Return the [X, Y] coordinate for the center point of the cell that contains the specified text.  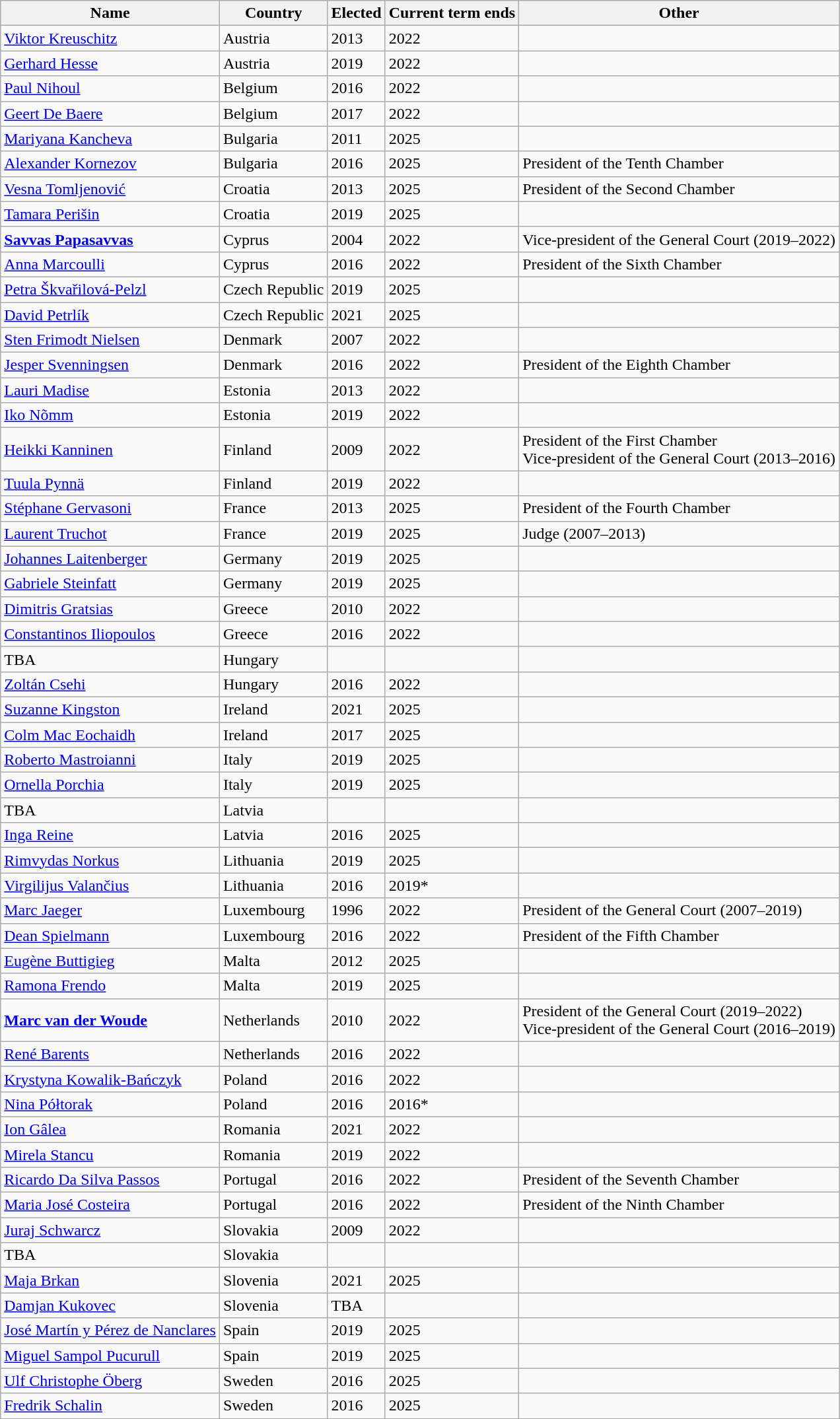
Roberto Mastroianni [110, 760]
President of the Fourth Chamber [679, 508]
Dean Spielmann [110, 936]
Tamara Perišin [110, 214]
Current term ends [452, 13]
Elected [357, 13]
Colm Mac Eochaidh [110, 735]
Other [679, 13]
2007 [357, 340]
Paul Nihoul [110, 88]
José Martín y Pérez de Nanclares [110, 1331]
Dimitris Gratsias [110, 609]
Laurent Truchot [110, 534]
Nina Półtorak [110, 1104]
President of the Fifth Chamber [679, 936]
2012 [357, 961]
2011 [357, 139]
Viktor Kreuschitz [110, 38]
President of the Tenth Chamber [679, 164]
Iko Nõmm [110, 415]
Alexander Kornezov [110, 164]
2019* [452, 885]
Stéphane Gervasoni [110, 508]
Maria José Costeira [110, 1205]
Ornella Porchia [110, 785]
Name [110, 13]
Vesna Tomljenović [110, 189]
Ulf Christophe Öberg [110, 1381]
President of the General Court (2019–2022)Vice-president of the General Court (2016–2019) [679, 1020]
Lauri Madise [110, 390]
Rimvydas Norkus [110, 860]
Zoltán Csehi [110, 684]
Mariyana Kancheva [110, 139]
Damjan Kukovec [110, 1305]
Ricardo Da Silva Passos [110, 1180]
1996 [357, 911]
Petra Škvařilová-Pelzl [110, 289]
Judge (2007–2013) [679, 534]
Miguel Sampol Pucurull [110, 1356]
President of the First ChamberVice-president of the General Court (2013–2016) [679, 449]
President of the General Court (2007–2019) [679, 911]
President of the Second Chamber [679, 189]
President of the Eighth Chamber [679, 365]
Inga Reine [110, 835]
Country [273, 13]
Ion Gâlea [110, 1129]
Suzanne Kingston [110, 709]
Constantinos Iliopoulos [110, 634]
David Petrlík [110, 315]
Juraj Schwarcz [110, 1230]
Johannes Laitenberger [110, 559]
Mirela Stancu [110, 1155]
Gerhard Hesse [110, 63]
2004 [357, 239]
Vice-president of the General Court (2019–2022) [679, 239]
Sten Frimodt Nielsen [110, 340]
2016* [452, 1104]
Gabriele Steinfatt [110, 584]
President of the Sixth Chamber [679, 264]
Savvas Papasavvas [110, 239]
President of the Ninth Chamber [679, 1205]
Maja Brkan [110, 1280]
Fredrik Schalin [110, 1406]
Virgilijus Valančius [110, 885]
Anna Marcoulli [110, 264]
Marc Jaeger [110, 911]
Tuula Pynnä [110, 483]
Eugène Buttigieg [110, 961]
Krystyna Kowalik-Bańczyk [110, 1079]
President of the Seventh Chamber [679, 1180]
Ramona Frendo [110, 986]
Geert De Baere [110, 114]
Heikki Kanninen [110, 449]
René Barents [110, 1054]
Marc van der Woude [110, 1020]
Jesper Svenningsen [110, 365]
